Scan for the cell matching the given text and deliver its (X, Y) coordinate at center. 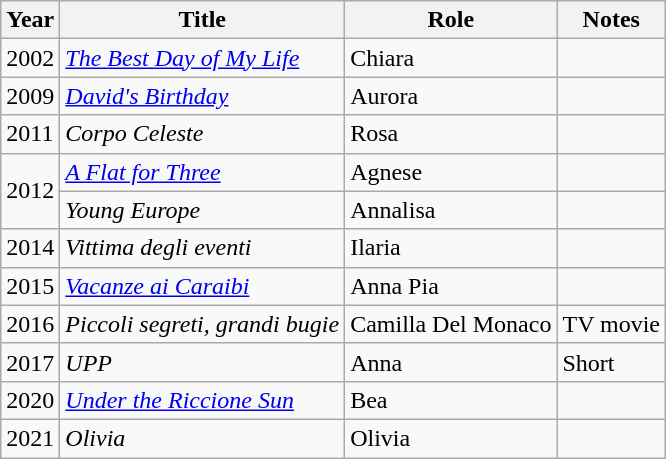
Title (202, 20)
UPP (202, 362)
Short (612, 362)
2015 (30, 286)
2009 (30, 96)
David's Birthday (202, 96)
2016 (30, 324)
2011 (30, 134)
Aurora (451, 96)
Ilaria (451, 248)
Camilla Del Monaco (451, 324)
Anna Pia (451, 286)
2002 (30, 58)
Annalisa (451, 210)
Year (30, 20)
2014 (30, 248)
Bea (451, 400)
Under the Riccione Sun (202, 400)
Agnese (451, 172)
2020 (30, 400)
Vacanze ai Caraibi (202, 286)
TV movie (612, 324)
Young Europe (202, 210)
Corpo Celeste (202, 134)
A Flat for Three (202, 172)
Chiara (451, 58)
Rosa (451, 134)
Role (451, 20)
The Best Day of My Life (202, 58)
2012 (30, 191)
2017 (30, 362)
Notes (612, 20)
Vittima degli eventi (202, 248)
Anna (451, 362)
Piccoli segreti, grandi bugie (202, 324)
2021 (30, 438)
